Search for the cell housing the specified text and yield its (X, Y) center coordinate. 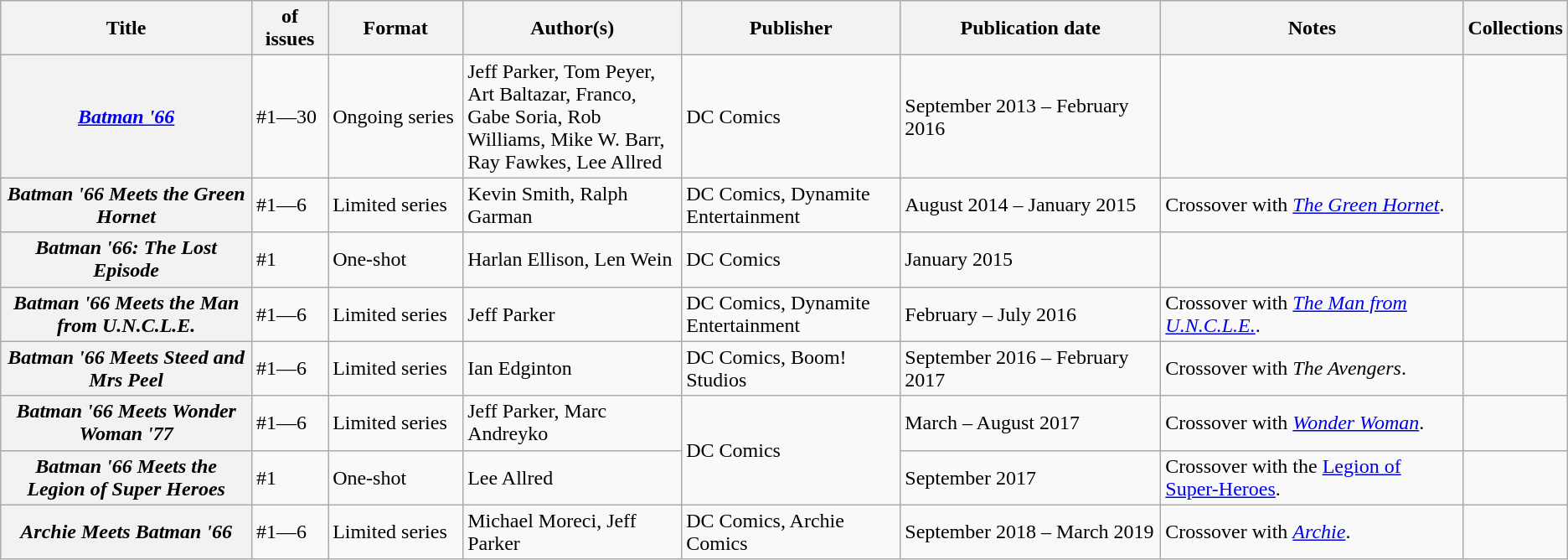
September 2018 – March 2019 (1030, 531)
Batman '66: The Lost Episode (126, 260)
Batman '66 (126, 117)
Publication date (1030, 29)
September 2017 (1030, 478)
Batman '66 Meets Wonder Woman '77 (126, 423)
Title (126, 29)
Crossover with the Legion of Super-Heroes. (1312, 478)
Harlan Ellison, Len Wein (573, 260)
#1—30 (290, 117)
Batman '66 Meets the Green Hornet (126, 205)
DC Comics, Boom! Studios (791, 369)
August 2014 – January 2015 (1030, 205)
Notes (1312, 29)
January 2015 (1030, 260)
February – July 2016 (1030, 314)
September 2013 – February 2016 (1030, 117)
DC Comics, Archie Comics (791, 531)
Crossover with Archie. (1312, 531)
Crossover with The Avengers. (1312, 369)
Archie Meets Batman '66 (126, 531)
Jeff Parker, Marc Andreyko (573, 423)
Jeff Parker, Tom Peyer, Art Baltazar, Franco, Gabe Soria, Rob Williams, Mike W. Barr, Ray Fawkes, Lee Allred (573, 117)
March – August 2017 (1030, 423)
Lee Allred (573, 478)
Ongoing series (395, 117)
Kevin Smith, Ralph Garman (573, 205)
Collections (1515, 29)
Batman '66 Meets Steed and Mrs Peel (126, 369)
Crossover with The Man from U.N.C.L.E.. (1312, 314)
Ian Edginton (573, 369)
Author(s) (573, 29)
of issues (290, 29)
Batman '66 Meets the Man from U.N.C.L.E. (126, 314)
Batman '66 Meets the Legion of Super Heroes (126, 478)
September 2016 – February 2017 (1030, 369)
Publisher (791, 29)
Format (395, 29)
Crossover with Wonder Woman. (1312, 423)
Jeff Parker (573, 314)
Michael Moreci, Jeff Parker (573, 531)
Crossover with The Green Hornet. (1312, 205)
